Pinpoint the cell where the given text exists, returning its (X, Y) midpoint coordinate. 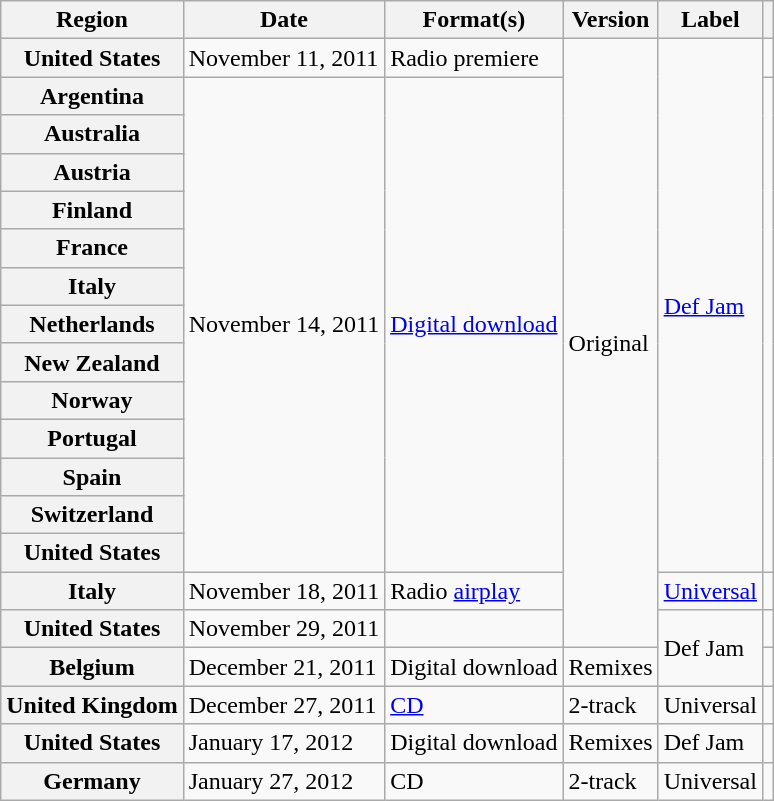
Region (92, 20)
January 27, 2012 (284, 781)
Netherlands (92, 324)
Germany (92, 781)
Radio airplay (474, 591)
Radio premiere (474, 58)
Label (710, 20)
December 21, 2011 (284, 667)
Date (284, 20)
November 18, 2011 (284, 591)
Version (610, 20)
Norway (92, 400)
Australia (92, 134)
Portugal (92, 438)
Switzerland (92, 515)
Spain (92, 477)
United Kingdom (92, 705)
Austria (92, 172)
December 27, 2011 (284, 705)
Format(s) (474, 20)
Argentina (92, 96)
Belgium (92, 667)
November 14, 2011 (284, 324)
Finland (92, 210)
November 11, 2011 (284, 58)
New Zealand (92, 362)
January 17, 2012 (284, 743)
France (92, 248)
Original (610, 344)
November 29, 2011 (284, 629)
